From the cell containing the given text, extract its center point as [x, y] coordinate. 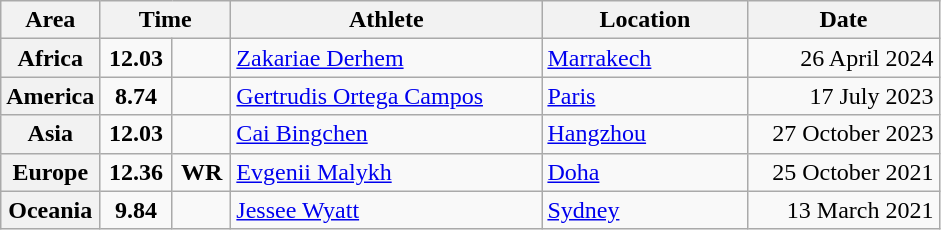
26 April 2024 [844, 58]
Zakariae Derhem [386, 58]
Location [645, 20]
Time [166, 20]
WR [201, 172]
27 October 2023 [844, 134]
Cai Bingchen [386, 134]
Europe [50, 172]
8.74 [136, 96]
Africa [50, 58]
Asia [50, 134]
Athlete [386, 20]
Sydney [645, 210]
America [50, 96]
13 March 2021 [844, 210]
Paris [645, 96]
9.84 [136, 210]
Doha [645, 172]
Area [50, 20]
Date [844, 20]
Jessee Wyatt [386, 210]
Oceania [50, 210]
Evgenii Malykh [386, 172]
Gertrudis Ortega Campos [386, 96]
25 October 2021 [844, 172]
Marrakech [645, 58]
Hangzhou [645, 134]
12.36 [136, 172]
17 July 2023 [844, 96]
